Detect which cell encompasses the target text, then output its [x, y] center coordinate. 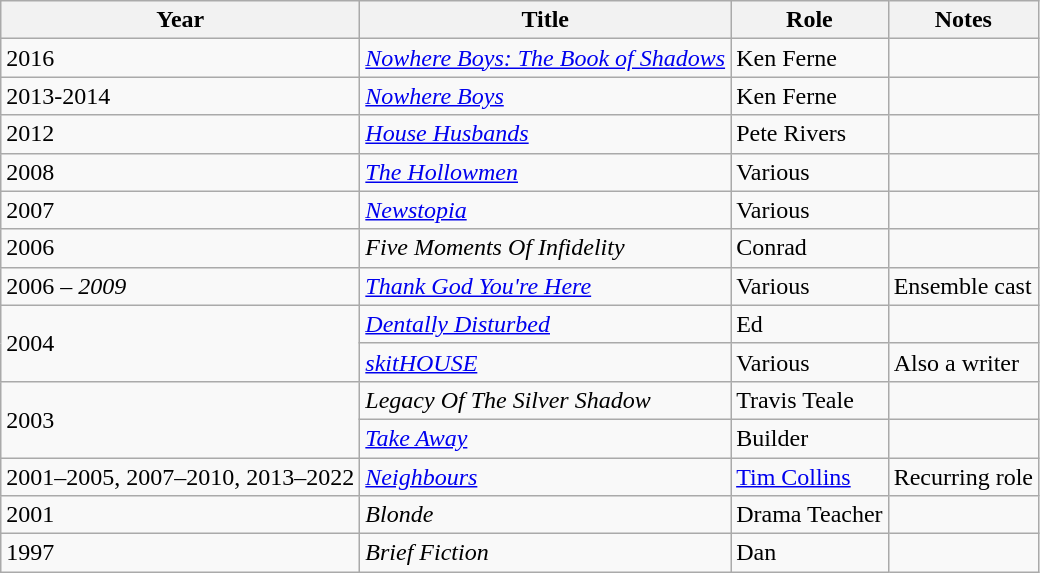
Drama Teacher [810, 515]
Take Away [546, 438]
Neighbours [546, 477]
2007 [180, 210]
1997 [180, 553]
Nowhere Boys: The Book of Shadows [546, 58]
Builder [810, 438]
2001–2005, 2007–2010, 2013–2022 [180, 477]
Thank God You're Here [546, 286]
Brief Fiction [546, 553]
Conrad [810, 248]
Newstopia [546, 210]
2003 [180, 419]
Ed [810, 324]
Dentally Disturbed [546, 324]
Year [180, 20]
Travis Teale [810, 400]
Blonde [546, 515]
Dan [810, 553]
Notes [963, 20]
House Husbands [546, 134]
Nowhere Boys [546, 96]
Legacy Of The Silver Shadow [546, 400]
2016 [180, 58]
2004 [180, 343]
Title [546, 20]
Recurring role [963, 477]
Pete Rivers [810, 134]
Ensemble cast [963, 286]
Also a writer [963, 362]
Tim Collins [810, 477]
Role [810, 20]
2006 – 2009 [180, 286]
Five Moments Of Infidelity [546, 248]
2013-2014 [180, 96]
skitHOUSE [546, 362]
2006 [180, 248]
2012 [180, 134]
2001 [180, 515]
2008 [180, 172]
The Hollowmen [546, 172]
